Return [X, Y] of the center of cell containing provided text 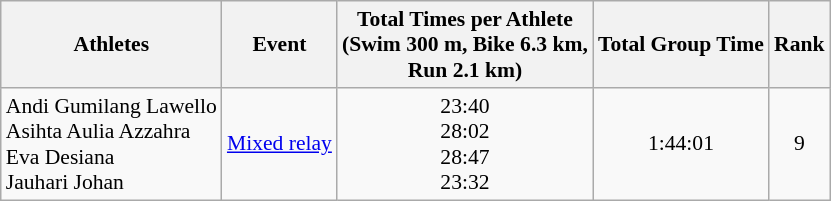
1:44:01 [681, 144]
Mixed relay [280, 144]
Event [280, 44]
Andi Gumilang LawelloAsihta Aulia AzzahraEva DesianaJauhari Johan [112, 144]
Rank [800, 44]
Athletes [112, 44]
Total Times per Athlete(Swim 300 m, Bike 6.3 km, Run 2.1 km) [465, 44]
Total Group Time [681, 44]
23:4028:0228:4723:32 [465, 144]
9 [800, 144]
